Pinpoint the cell where the given text exists, returning its [x, y] midpoint coordinate. 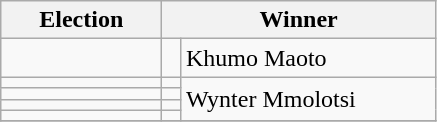
Election [82, 20]
Khumo Maoto [308, 58]
Wynter Mmolotsi [308, 99]
Winner [299, 20]
